Identify which cell holds the provided text, then report its (X, Y) central coordinate. 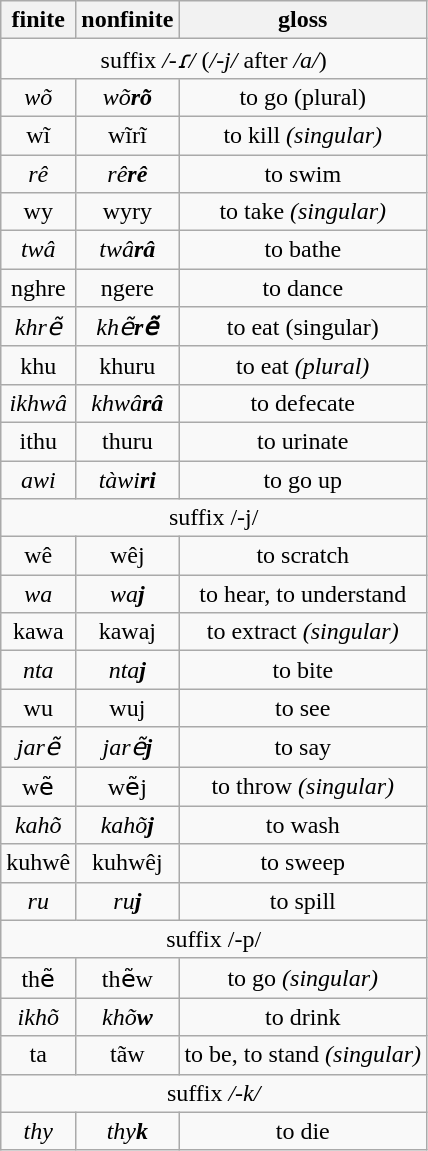
nta (38, 670)
to urinate (303, 441)
wĩrĩ (128, 135)
khu (38, 365)
to bathe (303, 250)
suffix /-p/ (214, 939)
kawa (38, 632)
twârâ (128, 250)
wõ (38, 97)
gloss (303, 20)
kuhwê (38, 863)
thy (38, 1131)
to defecate (303, 403)
ru (38, 901)
to spill (303, 901)
to go (plural) (303, 97)
wĩ (38, 135)
to die (303, 1131)
to kill (singular) (303, 135)
wẽ (38, 786)
to go (singular) (303, 978)
kawaj (128, 632)
ruj (128, 901)
to see (303, 708)
awi (38, 479)
to scratch (303, 556)
ta (38, 1055)
ithu (38, 441)
to go up (303, 479)
ikhwâ (38, 403)
to say (303, 747)
waj (128, 594)
khrẽ (38, 327)
thẽw (128, 978)
finite (38, 20)
to hear, to understand (303, 594)
to wash (303, 825)
to swim (303, 173)
tàwiri (128, 479)
wy (38, 212)
rê (38, 173)
kahõ (38, 825)
wa (38, 594)
tãw (128, 1055)
khõw (128, 1017)
thuru (128, 441)
suffix /-ɾ/ (/-j/ after /a/) (214, 59)
to be, to stand (singular) (303, 1055)
to throw (singular) (303, 786)
to extract (singular) (303, 632)
suffix /-j/ (214, 518)
wõrõ (128, 97)
nghre (38, 288)
wẽj (128, 786)
wuj (128, 708)
thyk (128, 1131)
jarẽ (38, 747)
khuru (128, 365)
to sweep (303, 863)
ikhõ (38, 1017)
wu (38, 708)
jarẽj (128, 747)
kahõj (128, 825)
wêj (128, 556)
wyry (128, 212)
kuhwêj (128, 863)
khẽrẽ (128, 327)
ntaj (128, 670)
suffix /-k/ (214, 1093)
nonfinite (128, 20)
to drink (303, 1017)
rêrê (128, 173)
to eat (singular) (303, 327)
to take (singular) (303, 212)
to bite (303, 670)
to eat (plural) (303, 365)
khwârâ (128, 403)
to dance (303, 288)
ngere (128, 288)
thẽ (38, 978)
twâ (38, 250)
wê (38, 556)
